Extract the (X, Y) coordinate from the center of the cell holding the provided text.  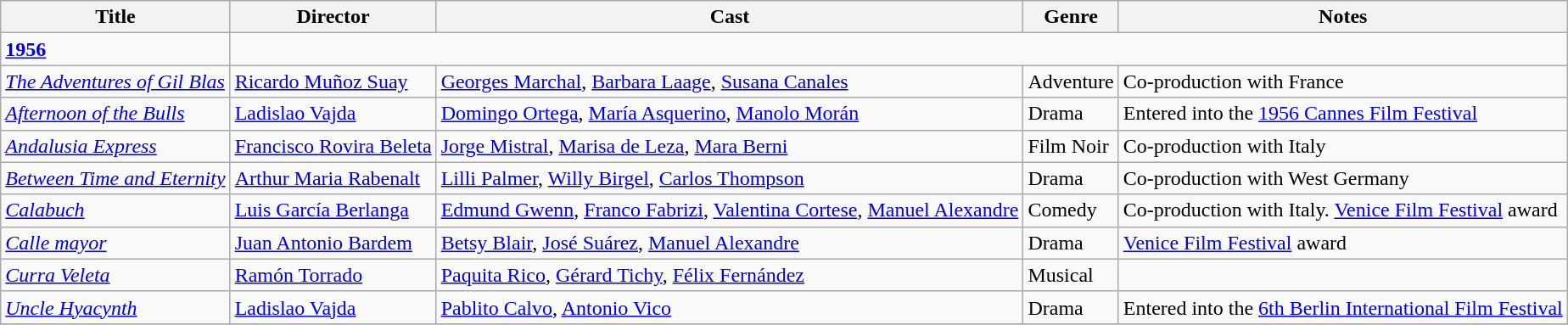
Domingo Ortega, María Asquerino, Manolo Morán (730, 114)
Uncle Hyacynth (115, 307)
Francisco Rovira Beleta (333, 146)
Paquita Rico, Gérard Tichy, Félix Fernández (730, 275)
Film Noir (1071, 146)
Director (333, 17)
Calabuch (115, 210)
Luis García Berlanga (333, 210)
Entered into the 1956 Cannes Film Festival (1342, 114)
Edmund Gwenn, Franco Fabrizi, Valentina Cortese, Manuel Alexandre (730, 210)
Andalusia Express (115, 146)
Pablito Calvo, Antonio Vico (730, 307)
Jorge Mistral, Marisa de Leza, Mara Berni (730, 146)
Genre (1071, 17)
1956 (115, 49)
Cast (730, 17)
Adventure (1071, 81)
Musical (1071, 275)
Title (115, 17)
Co-production with France (1342, 81)
Entered into the 6th Berlin International Film Festival (1342, 307)
Curra Veleta (115, 275)
Juan Antonio Bardem (333, 243)
Between Time and Eternity (115, 178)
Betsy Blair, José Suárez, Manuel Alexandre (730, 243)
Calle mayor (115, 243)
Venice Film Festival award (1342, 243)
Comedy (1071, 210)
Ramón Torrado (333, 275)
Co-production with Italy (1342, 146)
Co-production with West Germany (1342, 178)
Lilli Palmer, Willy Birgel, Carlos Thompson (730, 178)
The Adventures of Gil Blas (115, 81)
Georges Marchal, Barbara Laage, Susana Canales (730, 81)
Afternoon of the Bulls (115, 114)
Notes (1342, 17)
Arthur Maria Rabenalt (333, 178)
Co-production with Italy. Venice Film Festival award (1342, 210)
Ricardo Muñoz Suay (333, 81)
